Provide the (x, y) coordinate of the cell's center where the given text is located.  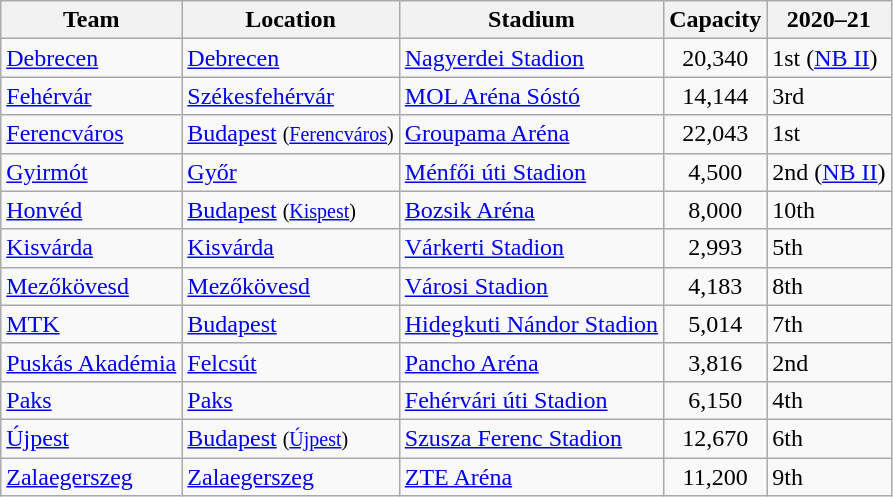
4,183 (716, 286)
11,200 (716, 477)
4th (829, 400)
8,000 (716, 210)
Felcsút (290, 362)
12,670 (716, 438)
Honvéd (92, 210)
Fehérvári úti Stadion (531, 400)
Várkerti Stadion (531, 248)
Székesfehérvár (290, 96)
Stadium (531, 20)
5th (829, 248)
Városi Stadion (531, 286)
Hidegkuti Nándor Stadion (531, 324)
2,993 (716, 248)
2020–21 (829, 20)
Budapest (290, 324)
Budapest (Újpest) (290, 438)
8th (829, 286)
14,144 (716, 96)
2nd (NB II) (829, 172)
Fehérvár (92, 96)
3rd (829, 96)
3,816 (716, 362)
Győr (290, 172)
Ménfői úti Stadion (531, 172)
Gyirmót (92, 172)
Capacity (716, 20)
Groupama Aréna (531, 134)
4,500 (716, 172)
Budapest (Kispest) (290, 210)
6th (829, 438)
Újpest (92, 438)
Team (92, 20)
6,150 (716, 400)
Pancho Aréna (531, 362)
MOL Aréna Sóstó (531, 96)
2nd (829, 362)
5,014 (716, 324)
22,043 (716, 134)
Location (290, 20)
Bozsik Aréna (531, 210)
Budapest (Ferencváros) (290, 134)
1st (829, 134)
Ferencváros (92, 134)
MTK (92, 324)
ZTE Aréna (531, 477)
Puskás Akadémia (92, 362)
7th (829, 324)
Nagyerdei Stadion (531, 58)
10th (829, 210)
20,340 (716, 58)
9th (829, 477)
Szusza Ferenc Stadion (531, 438)
1st (NB II) (829, 58)
